Scan for the cell matching the given text and deliver its [X, Y] coordinate at center. 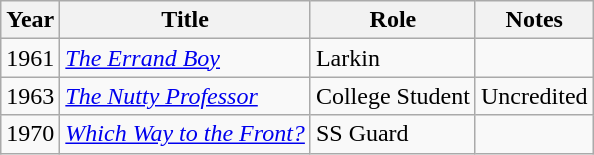
Role [392, 20]
The Nutty Professor [186, 96]
Notes [534, 20]
The Errand Boy [186, 58]
SS Guard [392, 134]
Year [30, 20]
College Student [392, 96]
1961 [30, 58]
Title [186, 20]
Which Way to the Front? [186, 134]
Uncredited [534, 96]
1970 [30, 134]
Larkin [392, 58]
1963 [30, 96]
